Return (X, Y) of the center of cell containing provided text 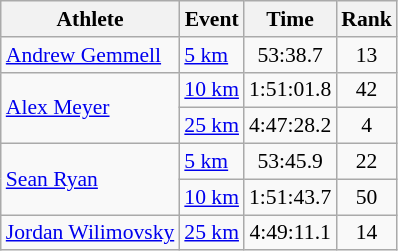
14 (366, 233)
4 (366, 126)
4:47:28.2 (290, 126)
22 (366, 162)
4:49:11.1 (290, 233)
Jordan Wilimovsky (90, 233)
1:51:01.8 (290, 90)
Andrew Gemmell (90, 55)
Athlete (90, 19)
Rank (366, 19)
53:45.9 (290, 162)
1:51:43.7 (290, 197)
Sean Ryan (90, 180)
Alex Meyer (90, 108)
Event (212, 19)
Time (290, 19)
53:38.7 (290, 55)
42 (366, 90)
13 (366, 55)
50 (366, 197)
